Output the (X, Y) coordinate of the center of the cell containing the given text.  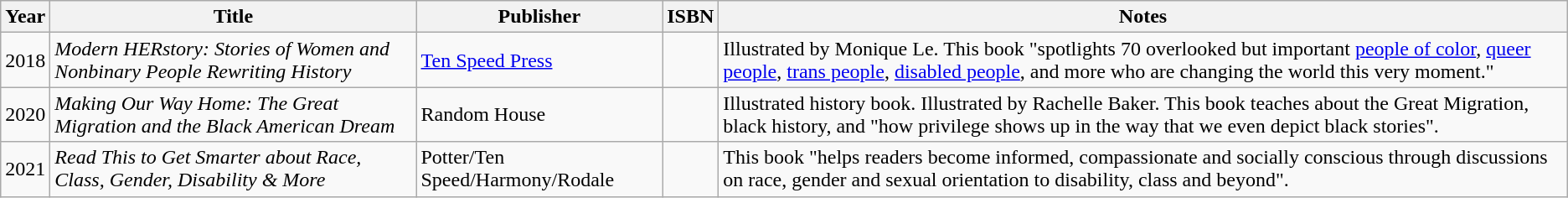
Publisher (539, 17)
Year (25, 17)
Title (233, 17)
Read This to Get Smarter about Race, Class, Gender, Disability & More (233, 169)
2020 (25, 114)
Modern HERstory: Stories of Women and Nonbinary People Rewriting History (233, 60)
Ten Speed Press (539, 60)
Potter/Ten Speed/Harmony/Rodale (539, 169)
ISBN (690, 17)
2021 (25, 169)
Notes (1142, 17)
Making Our Way Home: The Great Migration and the Black American Dream (233, 114)
Random House (539, 114)
2018 (25, 60)
